Output the [x, y] coordinate of the center of the cell containing the given text.  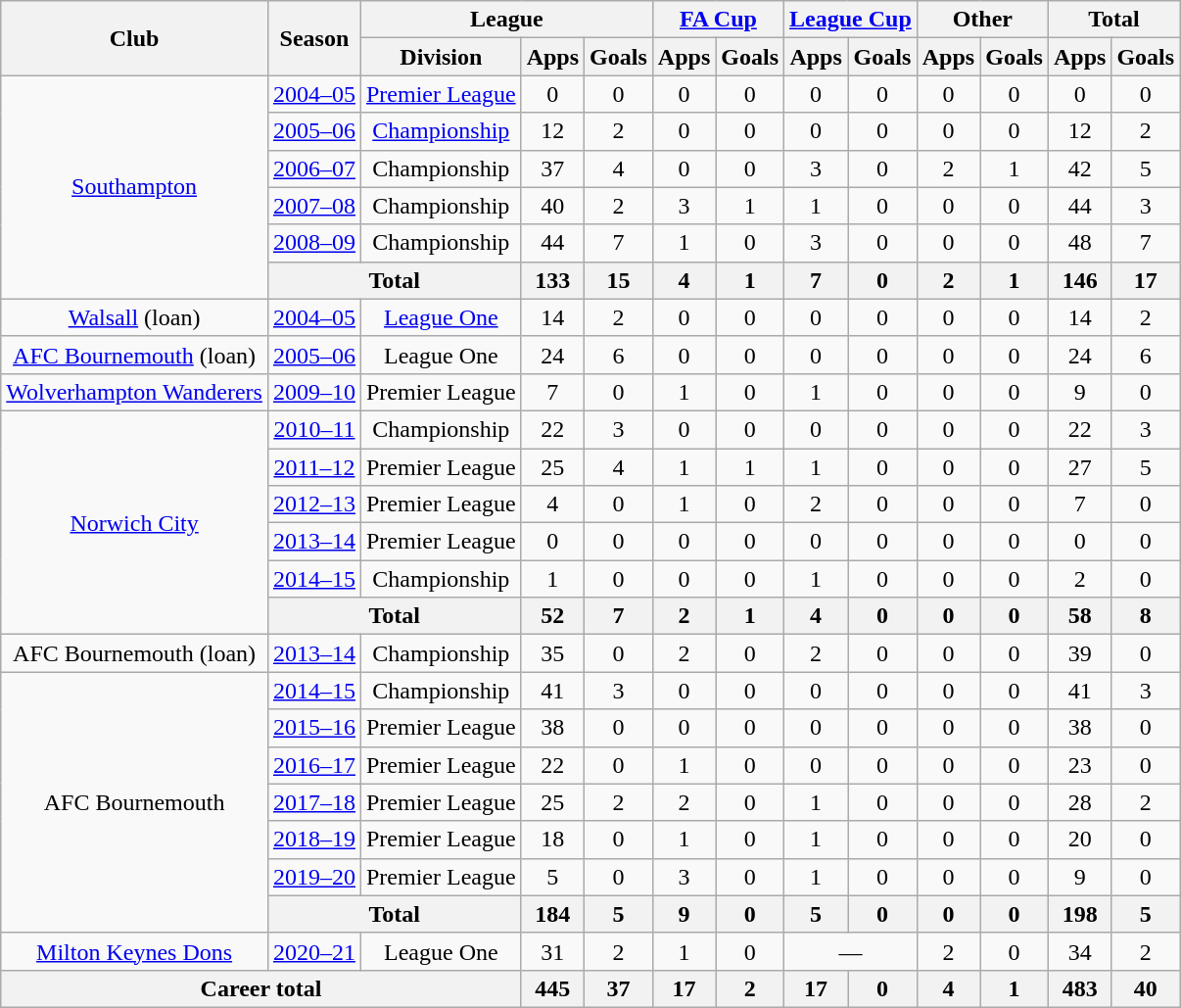
2019–20 [313, 877]
League [506, 20]
FA Cup [718, 20]
52 [552, 616]
Career total [260, 988]
48 [1079, 243]
35 [552, 653]
39 [1079, 653]
Season [313, 38]
28 [1079, 802]
Norwich City [135, 522]
Wolverhampton Wanderers [135, 392]
AFC Bournemouth [135, 802]
2020–21 [313, 951]
2017–18 [313, 802]
Club [135, 38]
34 [1079, 951]
2008–09 [313, 243]
146 [1079, 280]
League Cup [851, 20]
2006–07 [313, 168]
18 [552, 840]
2010–11 [313, 429]
133 [552, 280]
31 [552, 951]
198 [1079, 914]
2015–16 [313, 728]
Milton Keynes Dons [135, 951]
2016–17 [313, 765]
2011–12 [313, 467]
Division [441, 57]
8 [1146, 616]
Walsall (loan) [135, 317]
Other [982, 20]
445 [552, 988]
58 [1079, 616]
2007–08 [313, 206]
2012–13 [313, 504]
27 [1079, 467]
15 [619, 280]
Southampton [135, 187]
483 [1079, 988]
184 [552, 914]
20 [1079, 840]
2018–19 [313, 840]
— [851, 951]
42 [1079, 168]
2009–10 [313, 392]
23 [1079, 765]
